Provide the (x, y) coordinate of the cell's center where the given text is located.  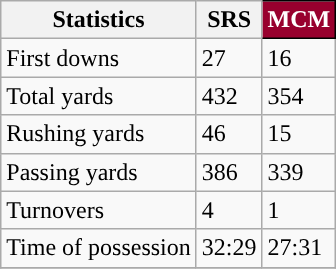
15 (299, 134)
27:31 (299, 248)
First downs (99, 58)
32:29 (229, 248)
354 (299, 96)
MCM (299, 20)
46 (229, 134)
Time of possession (99, 248)
27 (229, 58)
SRS (229, 20)
339 (299, 172)
432 (229, 96)
Statistics (99, 20)
Total yards (99, 96)
16 (299, 58)
4 (229, 210)
Rushing yards (99, 134)
Turnovers (99, 210)
Passing yards (99, 172)
386 (229, 172)
1 (299, 210)
